Return the (x, y) coordinate for the center point of the cell that contains the specified text.  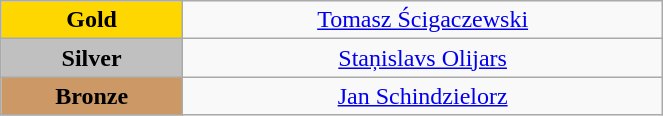
Bronze (92, 96)
Tomasz Ścigaczewski (422, 20)
Staņislavs Olijars (422, 58)
Silver (92, 58)
Jan Schindzielorz (422, 96)
Gold (92, 20)
